Locate the cell with the specified text and output its [x, y] center coordinate. 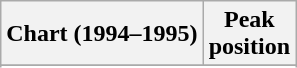
Chart (1994–1995) [102, 34]
Peakposition [249, 34]
